Extract the [X, Y] coordinate from the center of the cell holding the provided text.  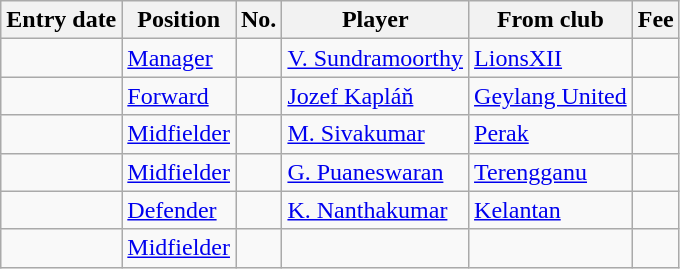
From club [551, 20]
K. Nanthakumar [376, 210]
Position [179, 20]
LionsXII [551, 58]
Defender [179, 210]
Fee [656, 20]
Player [376, 20]
Terengganu [551, 172]
No. [259, 20]
Kelantan [551, 210]
Geylang United [551, 96]
M. Sivakumar [376, 134]
Forward [179, 96]
Manager [179, 58]
Jozef Kapláň [376, 96]
G. Puaneswaran [376, 172]
Entry date [62, 20]
Perak [551, 134]
V. Sundramoorthy [376, 58]
